Provide the [X, Y] coordinate of the cell's center where the given text is located.  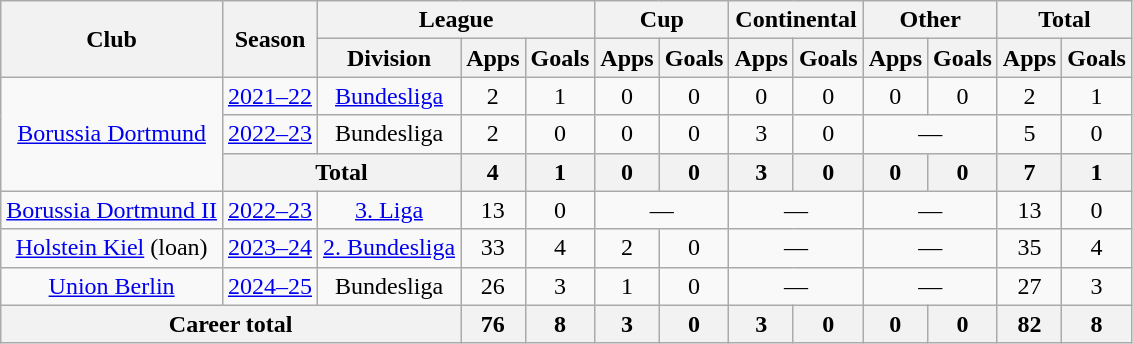
Borussia Dortmund [112, 134]
35 [1029, 248]
27 [1029, 286]
Borussia Dortmund II [112, 210]
3. Liga [390, 210]
2. Bundesliga [390, 248]
2021–22 [270, 96]
Cup [662, 20]
7 [1029, 172]
Union Berlin [112, 286]
Other [930, 20]
2023–24 [270, 248]
Career total [231, 324]
Club [112, 39]
5 [1029, 134]
Season [270, 39]
76 [493, 324]
26 [493, 286]
Holstein Kiel (loan) [112, 248]
Division [390, 58]
Continental [796, 20]
League [456, 20]
33 [493, 248]
2024–25 [270, 286]
82 [1029, 324]
